Provide the (X, Y) coordinate of the cell's center where the given text is located.  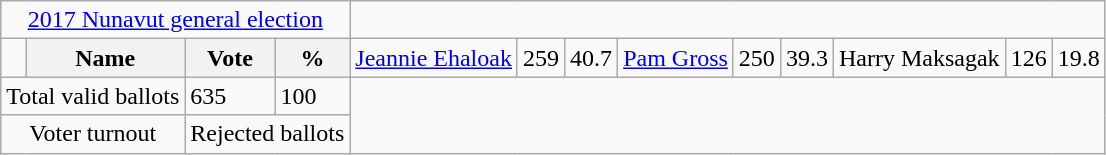
635 (230, 96)
39.3 (806, 58)
Total valid ballots (93, 96)
2017 Nunavut general election (176, 20)
126 (1028, 58)
Vote (230, 58)
40.7 (592, 58)
Name (106, 58)
100 (312, 96)
Pam Gross (676, 58)
Harry Maksagak (919, 58)
Jeannie Ehaloak (434, 58)
259 (540, 58)
250 (756, 58)
Voter turnout (93, 134)
% (312, 58)
Rejected ballots (268, 134)
19.8 (1078, 58)
